Capture the cell that displays the provided text and extract its [X, Y] central coordinate. 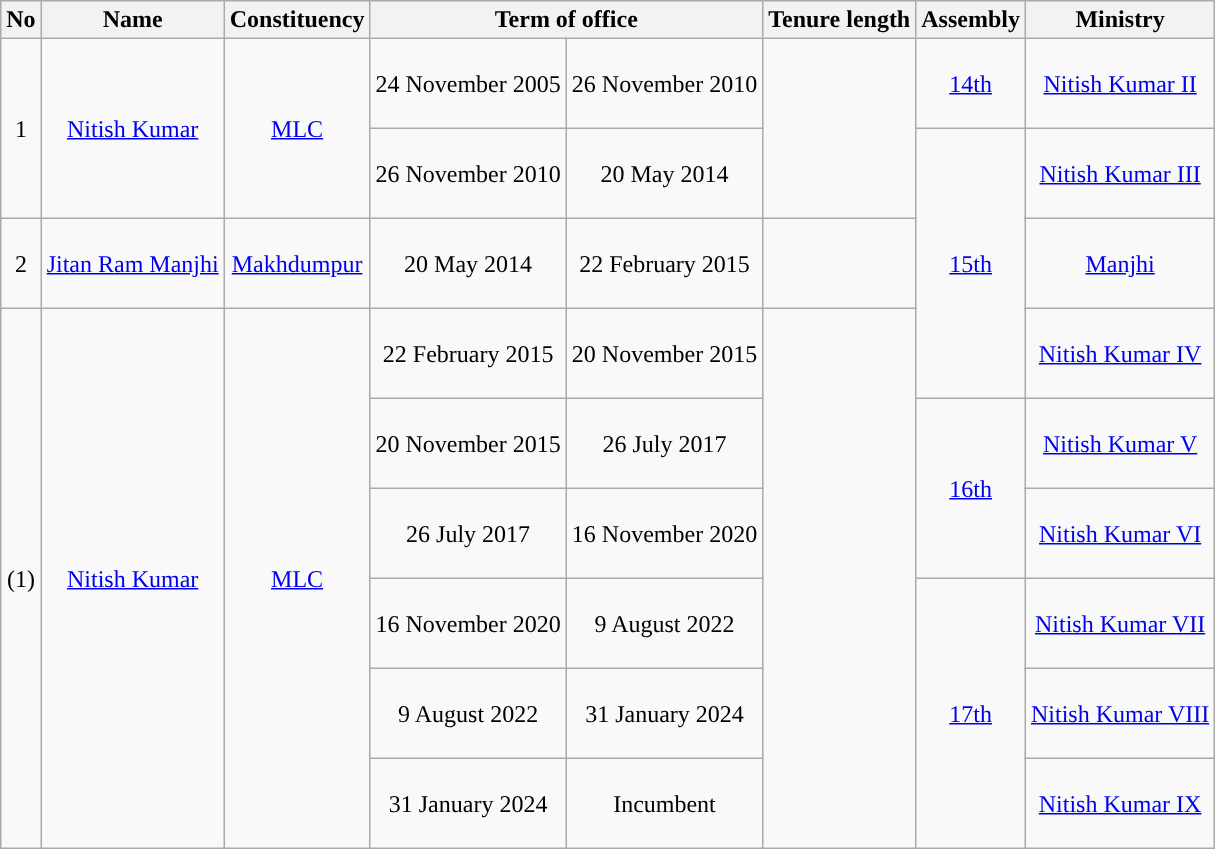
17th [971, 714]
Manjhi [1120, 264]
Nitish Kumar V [1120, 444]
Term of office [566, 20]
Makhdumpur [297, 264]
Nitish Kumar IV [1120, 354]
Nitish Kumar IX [1120, 804]
(1) [21, 579]
Nitish Kumar II [1120, 84]
14th [971, 84]
Nitish Kumar III [1120, 174]
Assembly [971, 20]
Ministry [1120, 20]
Nitish Kumar VII [1120, 624]
1 [21, 129]
15th [971, 264]
Tenure length [840, 20]
16th [971, 489]
Nitish Kumar VI [1120, 534]
No [21, 20]
2 [21, 264]
Constituency [297, 20]
24 November 2005 [468, 84]
Name [132, 20]
Jitan Ram Manjhi [132, 264]
Incumbent [664, 804]
Nitish Kumar VIII [1120, 714]
